Return the [X, Y] coordinate for the center point of the cell that contains the specified text.  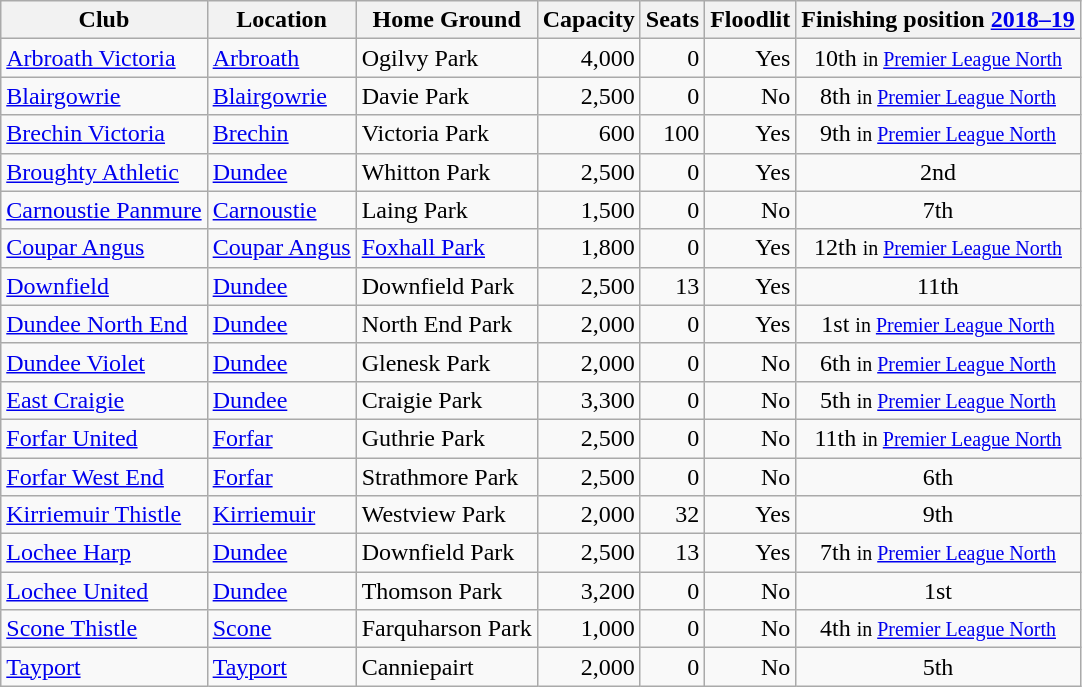
11th [938, 286]
Arbroath [282, 58]
Dundee Violet [104, 362]
10th in Premier League North [938, 58]
Ogilvy Park [446, 58]
Seats [672, 20]
11th in Premier League North [938, 438]
Glenesk Park [446, 362]
East Craigie [104, 400]
6th [938, 477]
Foxhall Park [446, 248]
Kirriemuir [282, 515]
Finishing position 2018–19 [938, 20]
Brechin Victoria [104, 134]
Lochee United [104, 591]
600 [588, 134]
Floodlit [750, 20]
Location [282, 20]
Farquharson Park [446, 629]
1,500 [588, 210]
Lochee Harp [104, 553]
Thomson Park [446, 591]
Scone [282, 629]
100 [672, 134]
3,300 [588, 400]
Forfar United [104, 438]
Downfield [104, 286]
3,200 [588, 591]
5th in Premier League North [938, 400]
9th [938, 515]
Club [104, 20]
1,000 [588, 629]
Capacity [588, 20]
1st [938, 591]
4,000 [588, 58]
7th [938, 210]
Forfar West End [104, 477]
Kirriemuir Thistle [104, 515]
Strathmore Park [446, 477]
Davie Park [446, 96]
32 [672, 515]
6th in Premier League North [938, 362]
1,800 [588, 248]
Carnoustie Panmure [104, 210]
North End Park [446, 324]
Home Ground [446, 20]
Dundee North End [104, 324]
7th in Premier League North [938, 553]
Canniepairt [446, 667]
2nd [938, 172]
4th in Premier League North [938, 629]
8th in Premier League North [938, 96]
1st in Premier League North [938, 324]
Carnoustie [282, 210]
Whitton Park [446, 172]
12th in Premier League North [938, 248]
Craigie Park [446, 400]
9th in Premier League North [938, 134]
5th [938, 667]
Arbroath Victoria [104, 58]
Brechin [282, 134]
Victoria Park [446, 134]
Laing Park [446, 210]
Guthrie Park [446, 438]
Westview Park [446, 515]
Broughty Athletic [104, 172]
Scone Thistle [104, 629]
